Scan for the cell matching the given text and deliver its [X, Y] coordinate at center. 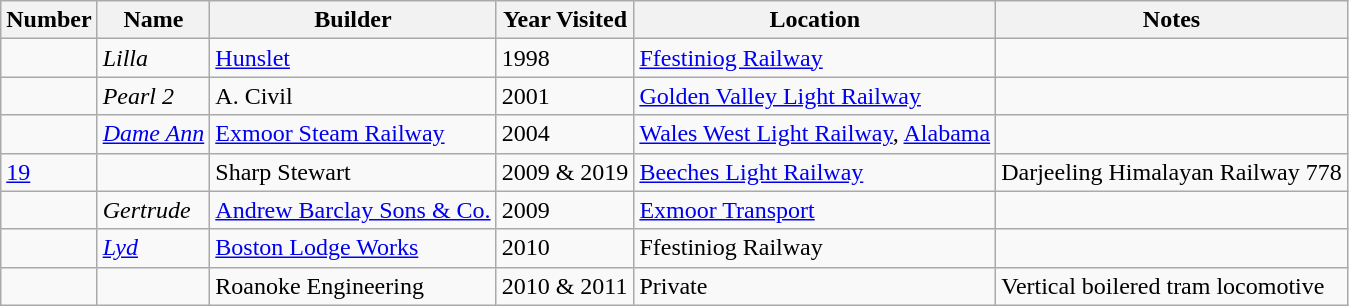
2004 [565, 134]
Pearl 2 [154, 96]
Boston Lodge Works [353, 248]
A. Civil [353, 96]
Darjeeling Himalayan Railway 778 [1172, 172]
Wales West Light Railway, Alabama [815, 134]
Exmoor Transport [815, 210]
Sharp Stewart [353, 172]
Roanoke Engineering [353, 286]
Lyd [154, 248]
Lilla [154, 58]
Golden Valley Light Railway [815, 96]
Hunslet [353, 58]
Beeches Light Railway [815, 172]
Dame Ann [154, 134]
2001 [565, 96]
Exmoor Steam Railway [353, 134]
Number [49, 20]
1998 [565, 58]
Private [815, 286]
Gertrude [154, 210]
Location [815, 20]
2009 [565, 210]
2009 & 2019 [565, 172]
2010 [565, 248]
Notes [1172, 20]
Year Visited [565, 20]
Vertical boilered tram locomotive [1172, 286]
Name [154, 20]
Builder [353, 20]
19 [49, 172]
Andrew Barclay Sons & Co. [353, 210]
2010 & 2011 [565, 286]
